Find where the given text appears and provide that cell's center as (X, Y) coordinate. 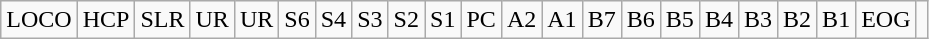
S3 (370, 20)
B7 (602, 20)
S6 (297, 20)
B6 (640, 20)
LOCO (39, 20)
S4 (333, 20)
S1 (442, 20)
A2 (521, 20)
B4 (718, 20)
SLR (162, 20)
B1 (836, 20)
PC (481, 20)
HCP (106, 20)
B2 (798, 20)
S2 (406, 20)
EOG (886, 20)
B3 (758, 20)
B5 (680, 20)
A1 (562, 20)
